Determine the [x, y] coordinate at the center of the cell enclosing the given text.  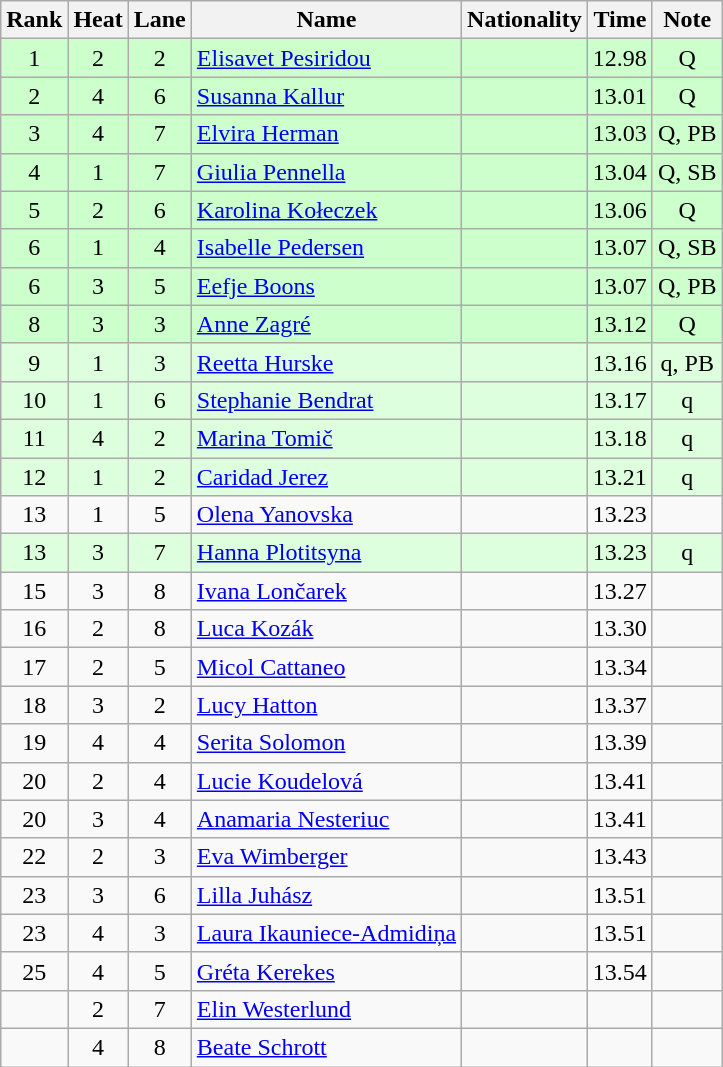
Giulia Pennella [326, 172]
Name [326, 20]
Lilla Juhász [326, 895]
Time [620, 20]
Heat [98, 20]
13.39 [620, 743]
13.06 [620, 210]
Olena Yanovska [326, 515]
Beate Schrott [326, 1047]
Isabelle Pedersen [326, 248]
Lane [160, 20]
Note [687, 20]
13.16 [620, 362]
Eefje Boons [326, 286]
Anne Zagré [326, 324]
13.54 [620, 971]
11 [34, 438]
Caridad Jerez [326, 477]
Lucy Hatton [326, 705]
16 [34, 629]
10 [34, 400]
25 [34, 971]
Karolina Kołeczek [326, 210]
Marina Tomič [326, 438]
Nationality [525, 20]
Laura Ikauniece-Admidiņa [326, 933]
13.37 [620, 705]
12.98 [620, 58]
Luca Kozák [326, 629]
Eva Wimberger [326, 857]
Stephanie Bendrat [326, 400]
Serita Solomon [326, 743]
13.43 [620, 857]
Reetta Hurske [326, 362]
Susanna Kallur [326, 96]
18 [34, 705]
Rank [34, 20]
13.18 [620, 438]
13.03 [620, 134]
13.21 [620, 477]
Lucie Koudelová [326, 781]
13.17 [620, 400]
9 [34, 362]
13.04 [620, 172]
Gréta Kerekes [326, 971]
13.30 [620, 629]
15 [34, 591]
Elvira Herman [326, 134]
22 [34, 857]
Hanna Plotitsyna [326, 553]
12 [34, 477]
Ivana Lončarek [326, 591]
Elisavet Pesiridou [326, 58]
Elin Westerlund [326, 1009]
13.01 [620, 96]
13.12 [620, 324]
13.34 [620, 667]
Micol Cattaneo [326, 667]
Anamaria Nesteriuc [326, 819]
19 [34, 743]
q, PB [687, 362]
17 [34, 667]
13.27 [620, 591]
